From the cell containing the given text, extract its center point as [X, Y] coordinate. 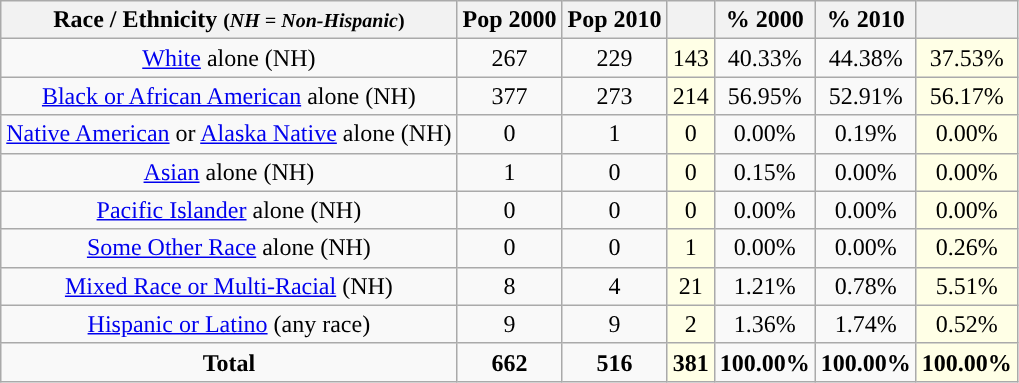
Native American or Alaska Native alone (NH) [229, 134]
Some Other Race alone (NH) [229, 248]
273 [614, 96]
377 [510, 96]
% 2000 [764, 20]
Race / Ethnicity (NH = Non-Hispanic) [229, 20]
56.17% [966, 96]
Mixed Race or Multi-Racial (NH) [229, 286]
4 [614, 286]
2 [690, 324]
Black or African American alone (NH) [229, 96]
52.91% [866, 96]
381 [690, 362]
0.78% [866, 286]
662 [510, 362]
White alone (NH) [229, 58]
1.74% [866, 324]
214 [690, 96]
37.53% [966, 58]
143 [690, 58]
0.15% [764, 172]
Total [229, 362]
56.95% [764, 96]
267 [510, 58]
Pop 2000 [510, 20]
0.52% [966, 324]
% 2010 [866, 20]
516 [614, 362]
Asian alone (NH) [229, 172]
8 [510, 286]
44.38% [866, 58]
229 [614, 58]
0.26% [966, 248]
Pacific Islander alone (NH) [229, 210]
21 [690, 286]
5.51% [966, 286]
Pop 2010 [614, 20]
1.36% [764, 324]
1.21% [764, 286]
0.19% [866, 134]
40.33% [764, 58]
Hispanic or Latino (any race) [229, 324]
